For the text-containing cell, return its midpoint in (X, Y) coordinate format. 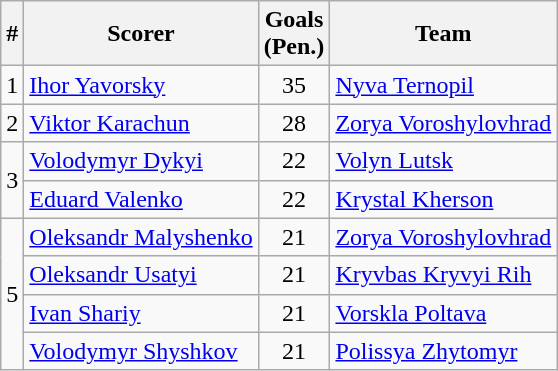
1 (12, 85)
Team (444, 34)
35 (294, 85)
Krystal Kherson (444, 199)
Kryvbas Kryvyi Rih (444, 275)
Polissya Zhytomyr (444, 351)
Oleksandr Usatyi (141, 275)
Volodymyr Shyshkov (141, 351)
28 (294, 123)
Ivan Shariy (141, 313)
Scorer (141, 34)
Nyva Ternopil (444, 85)
Goals(Pen.) (294, 34)
2 (12, 123)
Vorskla Poltava (444, 313)
Eduard Valenko (141, 199)
5 (12, 294)
Viktor Karachun (141, 123)
Volodymyr Dykyi (141, 161)
Oleksandr Malyshenko (141, 237)
Ihor Yavorsky (141, 85)
# (12, 34)
Volyn Lutsk (444, 161)
3 (12, 180)
